Scan for the cell matching the given text and deliver its (x, y) coordinate at center. 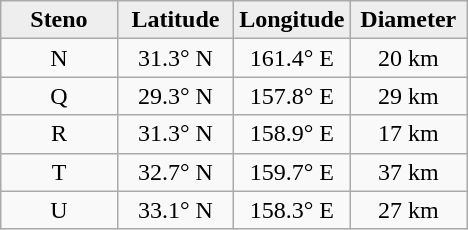
Latitude (175, 20)
29.3° N (175, 96)
20 km (408, 58)
29 km (408, 96)
159.7° E (292, 172)
158.3° E (292, 210)
32.7° N (175, 172)
Longitude (292, 20)
161.4° E (292, 58)
33.1° N (175, 210)
27 km (408, 210)
Steno (59, 20)
N (59, 58)
Diameter (408, 20)
Q (59, 96)
158.9° E (292, 134)
37 km (408, 172)
157.8° E (292, 96)
R (59, 134)
17 km (408, 134)
T (59, 172)
U (59, 210)
